Capture the cell that displays the provided text and extract its [X, Y] central coordinate. 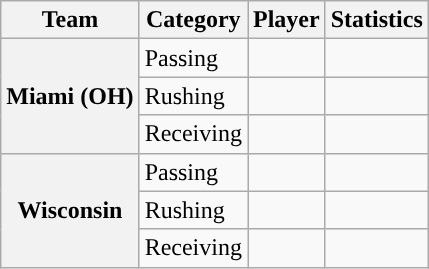
Miami (OH) [70, 96]
Team [70, 20]
Category [193, 20]
Wisconsin [70, 210]
Statistics [376, 20]
Player [287, 20]
